Locate the cell with the specified text and output its [X, Y] center coordinate. 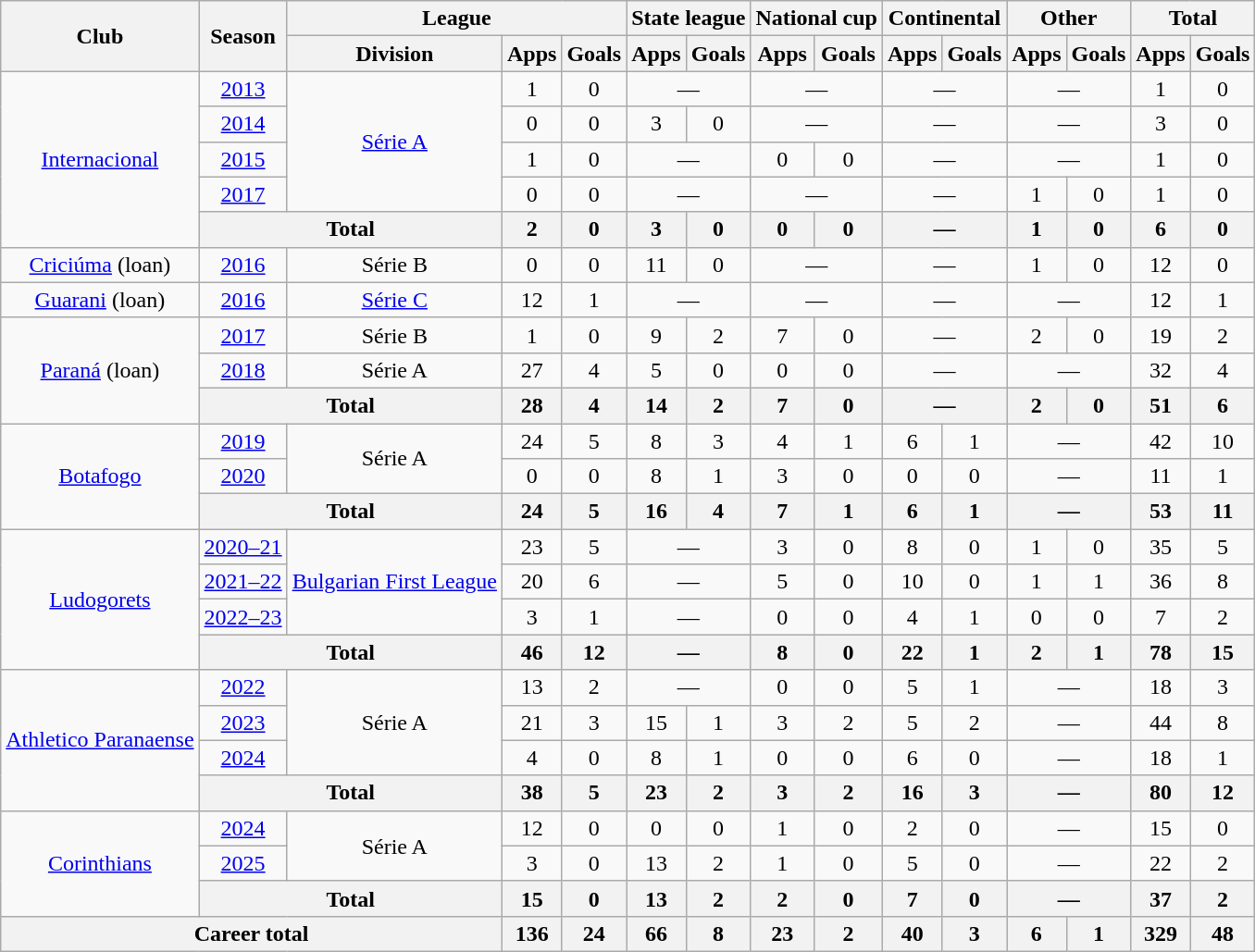
46 [531, 652]
2013 [242, 89]
48 [1223, 933]
Ludogorets [100, 600]
38 [531, 793]
36 [1161, 582]
2021–22 [242, 582]
Season [242, 36]
Guarani (loan) [100, 300]
2022 [242, 687]
21 [531, 723]
37 [1161, 898]
2020–21 [242, 547]
53 [1161, 512]
2019 [242, 441]
136 [531, 933]
20 [531, 582]
National cup [816, 19]
14 [656, 405]
51 [1161, 405]
78 [1161, 652]
Paraná (loan) [100, 370]
2020 [242, 476]
Série C [394, 300]
Career total [252, 933]
42 [1161, 441]
Division [394, 54]
40 [912, 933]
State league [689, 19]
Botafogo [100, 476]
27 [531, 370]
Bulgarian First League [394, 582]
44 [1161, 723]
Other [1069, 19]
28 [531, 405]
2022–23 [242, 617]
329 [1161, 933]
32 [1161, 370]
9 [656, 335]
19 [1161, 335]
League [457, 19]
2014 [242, 124]
80 [1161, 793]
2018 [242, 370]
35 [1161, 547]
Corinthians [100, 863]
Athletico Paranaense [100, 740]
Club [100, 36]
Internacional [100, 159]
Continental [944, 19]
2015 [242, 159]
2023 [242, 723]
2025 [242, 863]
66 [656, 933]
Criciúma (loan) [100, 265]
